From the cell containing the given text, extract its center point as (X, Y) coordinate. 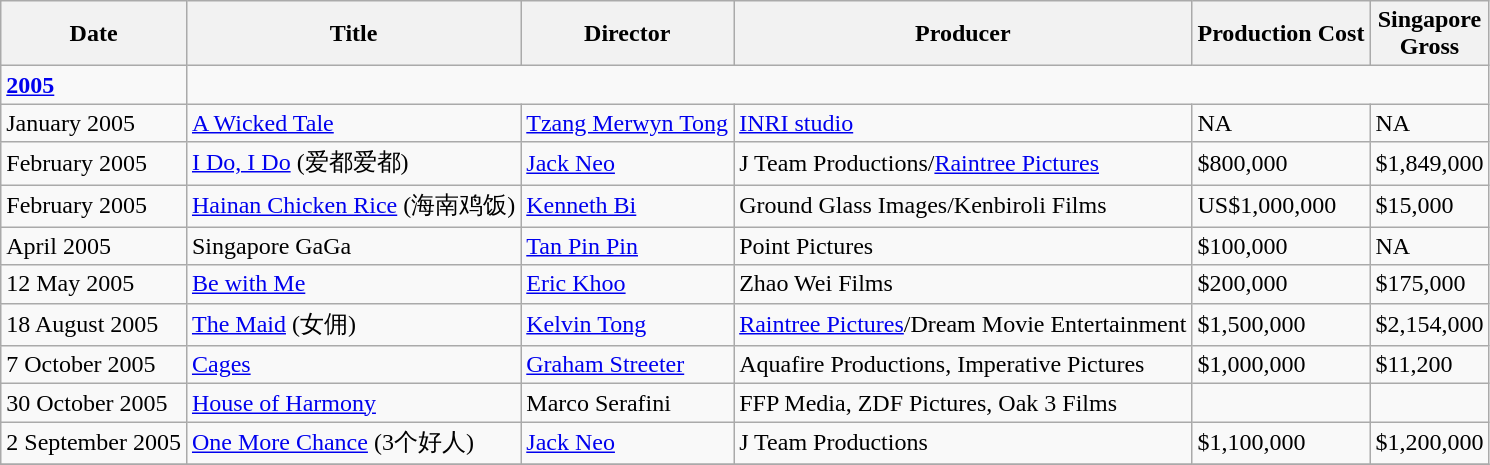
2 September 2005 (94, 444)
Eric Khoo (628, 284)
January 2005 (94, 123)
House of Harmony (353, 403)
Be with Me (353, 284)
$175,000 (1430, 284)
Date (94, 34)
$1,849,000 (1430, 164)
Marco Serafini (628, 403)
$2,154,000 (1430, 324)
$800,000 (1281, 164)
$15,000 (1430, 206)
April 2005 (94, 246)
I Do, I Do (爱都爱都) (353, 164)
Zhao Wei Films (963, 284)
J Team Productions (963, 444)
2005 (94, 85)
J Team Productions/Raintree Pictures (963, 164)
Point Pictures (963, 246)
$100,000 (1281, 246)
Director (628, 34)
Graham Streeter (628, 365)
$1,200,000 (1430, 444)
7 October 2005 (94, 365)
Title (353, 34)
$200,000 (1281, 284)
12 May 2005 (94, 284)
Tzang Merwyn Tong (628, 123)
The Maid (女佣) (353, 324)
Singapore Gross (1430, 34)
One More Chance (3个好人) (353, 444)
$11,200 (1430, 365)
Cages (353, 365)
$1,100,000 (1281, 444)
$1,500,000 (1281, 324)
INRI studio (963, 123)
30 October 2005 (94, 403)
Hainan Chicken Rice (海南鸡饭) (353, 206)
Ground Glass Images/Kenbiroli Films (963, 206)
A Wicked Tale (353, 123)
Raintree Pictures/Dream Movie Entertainment (963, 324)
US$1,000,000 (1281, 206)
18 August 2005 (94, 324)
Kenneth Bi (628, 206)
FFP Media, ZDF Pictures, Oak 3 Films (963, 403)
Singapore GaGa (353, 246)
Aquafire Productions, Imperative Pictures (963, 365)
$1,000,000 (1281, 365)
Tan Pin Pin (628, 246)
Kelvin Tong (628, 324)
Production Cost (1281, 34)
Producer (963, 34)
